Capture the cell that displays the provided text and extract its [x, y] central coordinate. 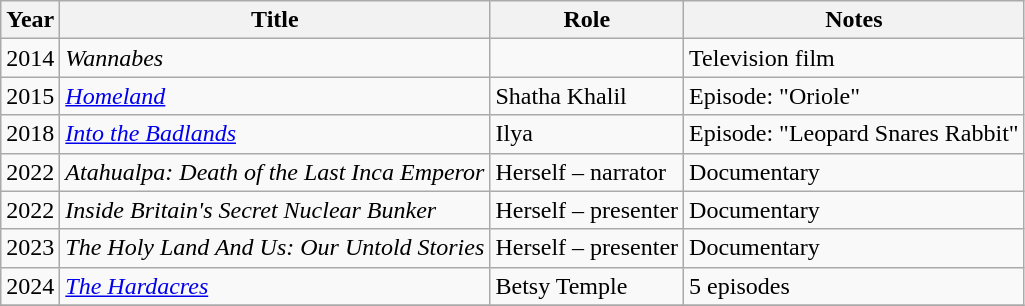
2018 [30, 134]
Notes [854, 20]
Wannabes [275, 58]
Atahualpa: Death of the Last Inca Emperor [275, 172]
The Holy Land And Us: Our Untold Stories [275, 248]
Role [587, 20]
Inside Britain's Secret Nuclear Bunker [275, 210]
Episode: "Oriole" [854, 96]
2023 [30, 248]
2014 [30, 58]
Television film [854, 58]
Ilya [587, 134]
2024 [30, 286]
2015 [30, 96]
Betsy Temple [587, 286]
Episode: "Leopard Snares Rabbit" [854, 134]
The Hardacres [275, 286]
Herself – narrator [587, 172]
Shatha Khalil [587, 96]
Into the Badlands [275, 134]
Year [30, 20]
Homeland [275, 96]
5 episodes [854, 286]
Title [275, 20]
